Scan for the cell matching the given text and deliver its (x, y) coordinate at center. 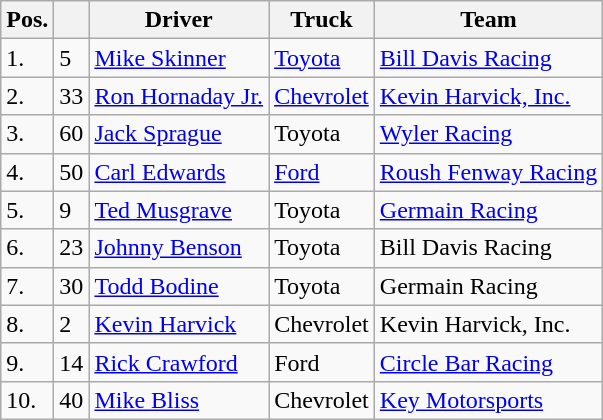
1. (28, 58)
2. (28, 96)
10. (28, 400)
7. (28, 286)
23 (72, 248)
6. (28, 248)
Driver (179, 20)
3. (28, 134)
Key Motorsports (488, 400)
5. (28, 210)
9 (72, 210)
Truck (322, 20)
2 (72, 324)
Wyler Racing (488, 134)
Mike Skinner (179, 58)
Pos. (28, 20)
33 (72, 96)
40 (72, 400)
Mike Bliss (179, 400)
8. (28, 324)
Team (488, 20)
Roush Fenway Racing (488, 172)
Ted Musgrave (179, 210)
Todd Bodine (179, 286)
60 (72, 134)
4. (28, 172)
Ron Hornaday Jr. (179, 96)
Circle Bar Racing (488, 362)
14 (72, 362)
Carl Edwards (179, 172)
5 (72, 58)
50 (72, 172)
Rick Crawford (179, 362)
30 (72, 286)
9. (28, 362)
Jack Sprague (179, 134)
Johnny Benson (179, 248)
Kevin Harvick (179, 324)
